Return [X, Y] of the center of cell containing provided text 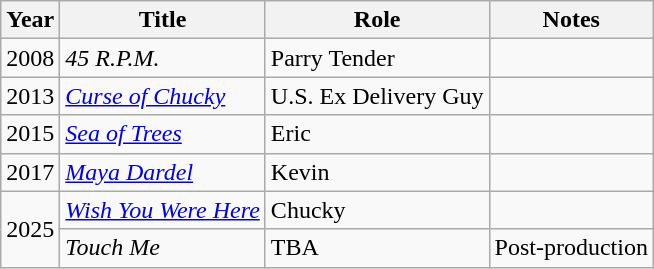
2015 [30, 134]
Post-production [571, 248]
Chucky [377, 210]
2017 [30, 172]
Wish You Were Here [163, 210]
Notes [571, 20]
Title [163, 20]
TBA [377, 248]
Eric [377, 134]
Kevin [377, 172]
U.S. Ex Delivery Guy [377, 96]
Parry Tender [377, 58]
Role [377, 20]
Year [30, 20]
45 R.P.M. [163, 58]
Maya Dardel [163, 172]
2025 [30, 229]
Touch Me [163, 248]
Curse of Chucky [163, 96]
2013 [30, 96]
2008 [30, 58]
Sea of Trees [163, 134]
